Identify which cell holds the provided text, then report its (x, y) central coordinate. 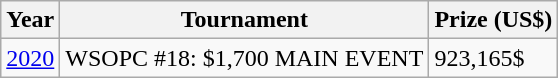
WSOPC #18: $1,700 MAIN EVENT (244, 58)
Year (30, 20)
923,165$ (494, 58)
Prize (US$) (494, 20)
2020 (30, 58)
Tournament (244, 20)
